Provide the [x, y] coordinate of the cell's center where the given text is located.  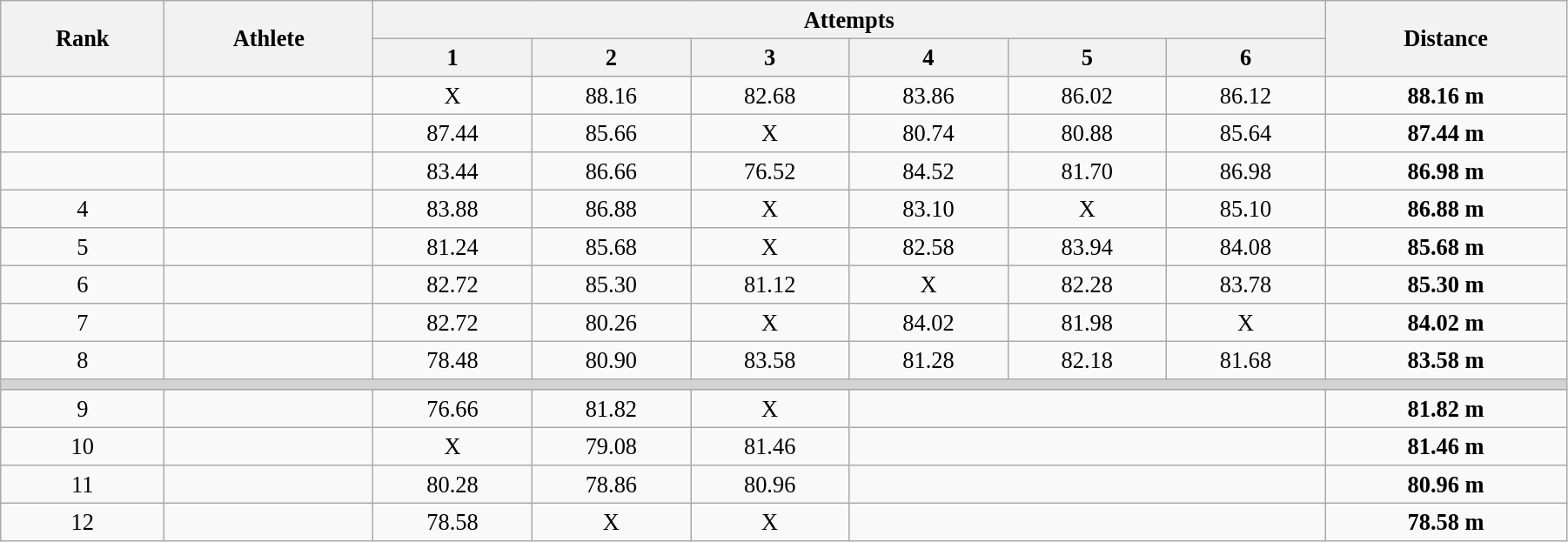
86.12 [1245, 95]
84.02 m [1446, 323]
80.26 [611, 323]
85.68 [611, 247]
11 [83, 485]
76.66 [452, 409]
83.44 [452, 171]
85.30 m [1446, 284]
78.58 [452, 522]
80.88 [1087, 133]
83.94 [1087, 247]
87.44 [452, 133]
80.96 m [1446, 485]
78.48 [452, 360]
88.16 [611, 95]
86.88 m [1446, 209]
85.68 m [1446, 247]
78.86 [611, 485]
82.68 [770, 95]
81.46 m [1446, 446]
84.02 [928, 323]
Distance [1446, 38]
9 [83, 409]
83.58 m [1446, 360]
86.98 [1245, 171]
Rank [83, 38]
81.70 [1087, 171]
1 [452, 57]
12 [83, 522]
81.12 [770, 284]
82.58 [928, 247]
85.10 [1245, 209]
80.28 [452, 485]
83.86 [928, 95]
80.74 [928, 133]
88.16 m [1446, 95]
87.44 m [1446, 133]
81.82 m [1446, 409]
81.28 [928, 360]
82.28 [1087, 284]
85.66 [611, 133]
Attempts [849, 19]
80.96 [770, 485]
83.78 [1245, 284]
81.68 [1245, 360]
8 [83, 360]
83.58 [770, 360]
84.52 [928, 171]
78.58 m [1446, 522]
83.88 [452, 209]
76.52 [770, 171]
86.02 [1087, 95]
81.82 [611, 409]
81.98 [1087, 323]
82.18 [1087, 360]
2 [611, 57]
86.98 m [1446, 171]
79.08 [611, 446]
83.10 [928, 209]
84.08 [1245, 247]
86.88 [611, 209]
Athlete [269, 38]
3 [770, 57]
81.46 [770, 446]
7 [83, 323]
81.24 [452, 247]
86.66 [611, 171]
10 [83, 446]
85.64 [1245, 133]
80.90 [611, 360]
85.30 [611, 284]
